Find where the given text appears and provide that cell's center as (x, y) coordinate. 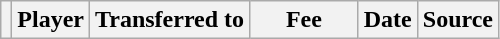
Player (51, 20)
Source (458, 20)
Date (388, 20)
Fee (304, 20)
Transferred to (170, 20)
